Extract the (X, Y) coordinate from the center of the cell holding the provided text.  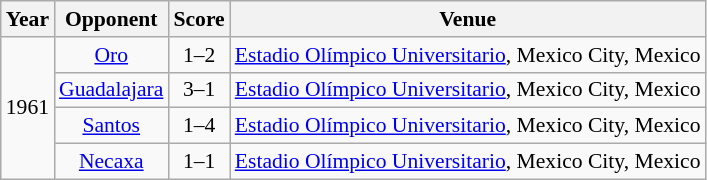
Score (198, 19)
Year (28, 19)
1–1 (198, 162)
Venue (468, 19)
3–1 (198, 90)
Santos (111, 126)
1961 (28, 108)
Oro (111, 55)
Necaxa (111, 162)
1–4 (198, 126)
1–2 (198, 55)
Guadalajara (111, 90)
Opponent (111, 19)
